Find where the given text appears and provide that cell's center as [x, y] coordinate. 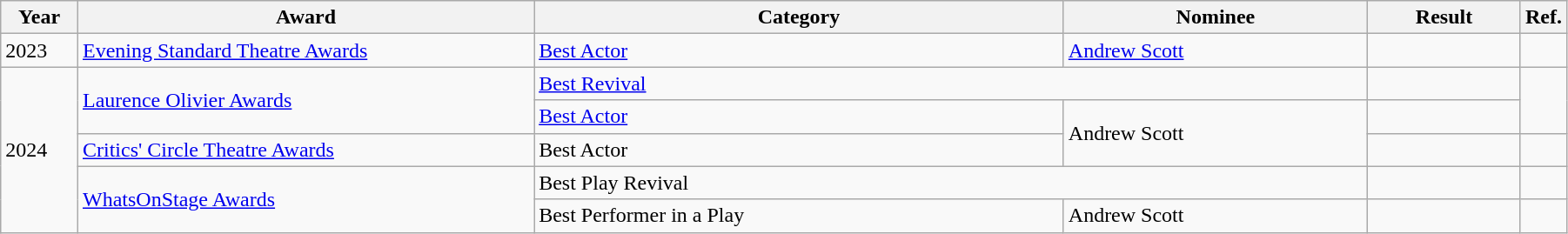
Evening Standard Theatre Awards [305, 50]
Nominee [1215, 17]
WhatsOnStage Awards [305, 199]
Best Play Revival [951, 183]
Award [305, 17]
Best Performer in a Play [799, 216]
Category [799, 17]
Critics' Circle Theatre Awards [305, 150]
Year [40, 17]
2024 [40, 150]
Laurence Olivier Awards [305, 100]
2023 [40, 50]
Result [1444, 17]
Ref. [1544, 17]
Best Revival [951, 84]
